Output the [x, y] coordinate of the center of the cell containing the given text.  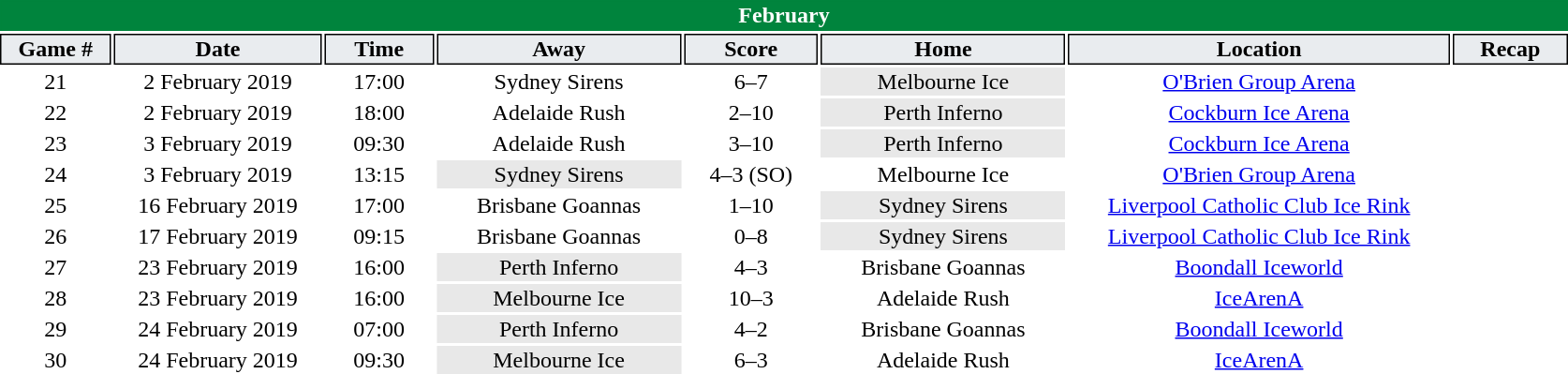
Recap [1510, 49]
24 [56, 174]
13:15 [379, 174]
2–10 [751, 112]
Home [943, 49]
4–2 [751, 329]
3–10 [751, 143]
09:15 [379, 236]
21 [56, 82]
28 [56, 298]
16 February 2019 [218, 205]
30 [56, 360]
6–3 [751, 360]
26 [56, 236]
23 [56, 143]
0–8 [751, 236]
07:00 [379, 329]
Location [1259, 49]
Time [379, 49]
Score [751, 49]
27 [56, 267]
25 [56, 205]
17 February 2019 [218, 236]
4–3 (SO) [751, 174]
10–3 [751, 298]
22 [56, 112]
1–10 [751, 205]
February [784, 15]
Game # [56, 49]
4–3 [751, 267]
18:00 [379, 112]
Date [218, 49]
29 [56, 329]
Away [559, 49]
6–7 [751, 82]
